Identify which cell holds the provided text, then report its (X, Y) central coordinate. 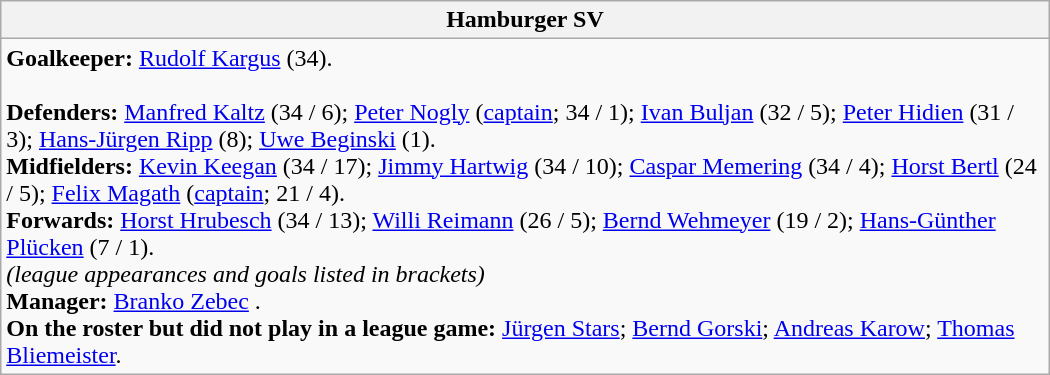
Hamburger SV (525, 20)
